Extract the (X, Y) coordinate from the center of the cell holding the provided text.  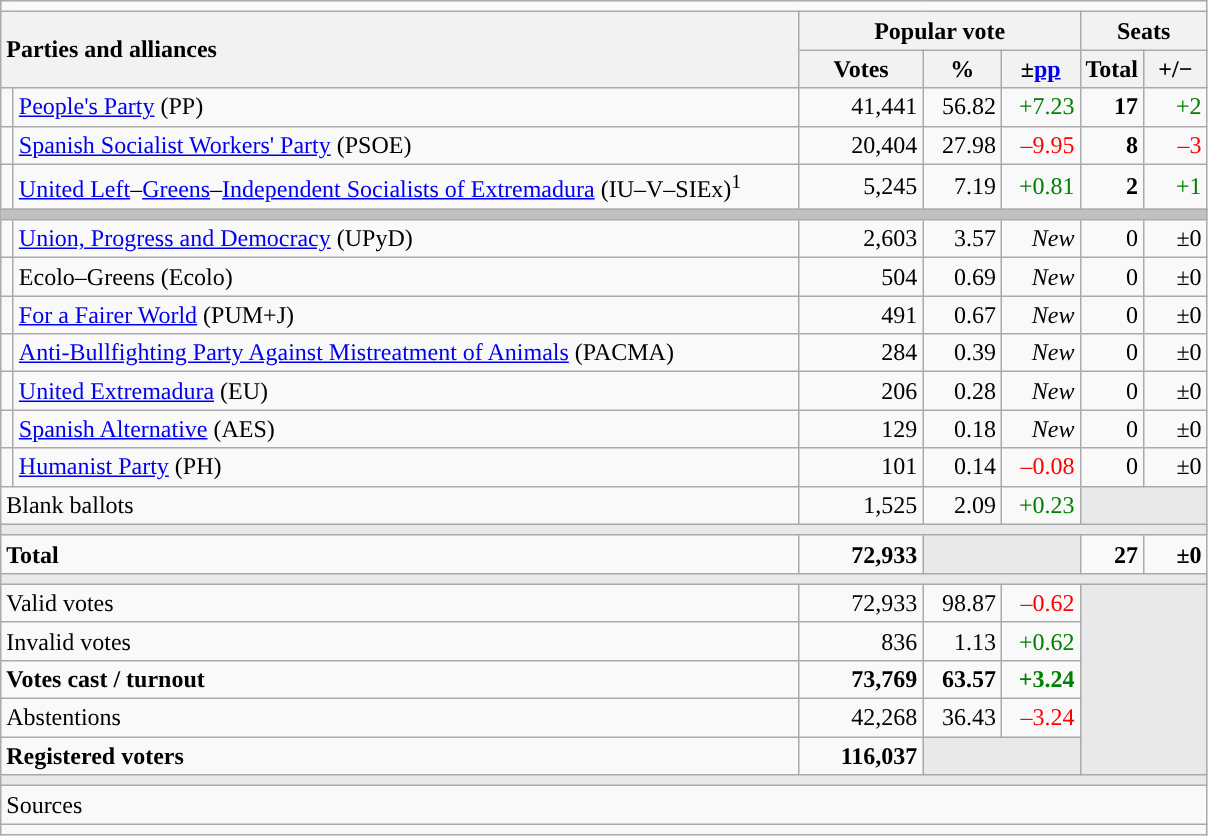
±pp (1040, 69)
People's Party (PP) (406, 107)
0.28 (962, 391)
7.19 (962, 186)
Votes (861, 69)
3.57 (962, 239)
+7.23 (1040, 107)
–0.08 (1040, 467)
+0.81 (1040, 186)
Valid votes (400, 603)
+1 (1176, 186)
+3.24 (1040, 679)
Union, Progress and Democracy (UPyD) (406, 239)
56.82 (962, 107)
Popular vote (940, 31)
2 (1112, 186)
–3 (1176, 145)
United Left–Greens–Independent Socialists of Extremadura (IU–V–SIEx)1 (406, 186)
Votes cast / turnout (400, 679)
0.69 (962, 277)
27.98 (962, 145)
Registered voters (400, 756)
206 (861, 391)
Blank ballots (400, 505)
–9.95 (1040, 145)
0.14 (962, 467)
41,441 (861, 107)
Spanish Socialist Workers' Party (PSOE) (406, 145)
Parties and alliances (400, 50)
5,245 (861, 186)
20,404 (861, 145)
% (962, 69)
Invalid votes (400, 641)
Humanist Party (PH) (406, 467)
0.18 (962, 429)
284 (861, 353)
–3.24 (1040, 718)
+2 (1176, 107)
129 (861, 429)
+0.62 (1040, 641)
United Extremadura (EU) (406, 391)
Abstentions (400, 718)
Sources (604, 805)
0.67 (962, 315)
–0.62 (1040, 603)
17 (1112, 107)
491 (861, 315)
98.87 (962, 603)
101 (861, 467)
8 (1112, 145)
1.13 (962, 641)
36.43 (962, 718)
1,525 (861, 505)
Seats (1144, 31)
504 (861, 277)
+/− (1176, 69)
0.39 (962, 353)
2,603 (861, 239)
2.09 (962, 505)
+0.23 (1040, 505)
Spanish Alternative (AES) (406, 429)
27 (1112, 554)
For a Fairer World (PUM+J) (406, 315)
42,268 (861, 718)
Anti-Bullfighting Party Against Mistreatment of Animals (PACMA) (406, 353)
Ecolo–Greens (Ecolo) (406, 277)
116,037 (861, 756)
836 (861, 641)
73,769 (861, 679)
63.57 (962, 679)
